Locate the cell with the specified text and output its (x, y) center coordinate. 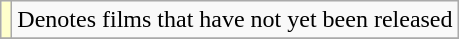
Denotes films that have not yet been released (235, 20)
